Output the (X, Y) coordinate of the center of the cell containing the given text.  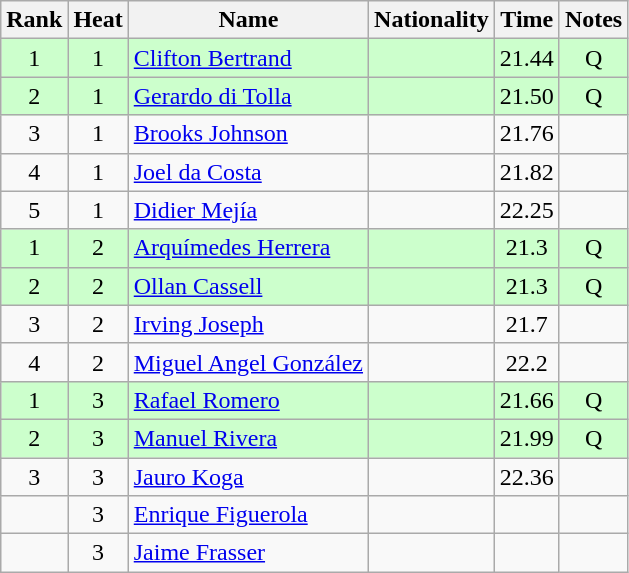
Name (248, 20)
5 (34, 210)
Rank (34, 20)
Jauro Koga (248, 477)
21.44 (526, 58)
Miguel Angel González (248, 362)
Jaime Frasser (248, 553)
Manuel Rivera (248, 438)
Nationality (432, 20)
Rafael Romero (248, 400)
Irving Joseph (248, 324)
22.2 (526, 362)
Joel da Costa (248, 172)
22.36 (526, 477)
21.7 (526, 324)
Gerardo di Tolla (248, 96)
Ollan Cassell (248, 286)
Notes (593, 20)
Heat (98, 20)
21.82 (526, 172)
Arquímedes Herrera (248, 248)
22.25 (526, 210)
21.99 (526, 438)
21.66 (526, 400)
Clifton Bertrand (248, 58)
21.76 (526, 134)
Didier Mejía (248, 210)
Time (526, 20)
Enrique Figuerola (248, 515)
21.50 (526, 96)
Brooks Johnson (248, 134)
